Detect which cell encompasses the target text, then output its (x, y) center coordinate. 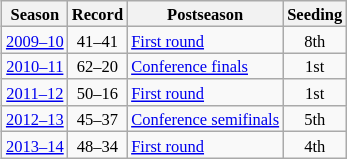
8th (314, 40)
50–16 (98, 92)
2011–12 (35, 92)
4th (314, 145)
Conference semifinals (205, 119)
Record (98, 14)
2010–11 (35, 66)
45–37 (98, 119)
62–20 (98, 66)
41–41 (98, 40)
Conference finals (205, 66)
Season (35, 14)
Seeding (314, 14)
2013–14 (35, 145)
2009–10 (35, 40)
5th (314, 119)
2012–13 (35, 119)
48–34 (98, 145)
Postseason (205, 14)
